Return the [x, y] coordinate for the center point of the cell that contains the specified text.  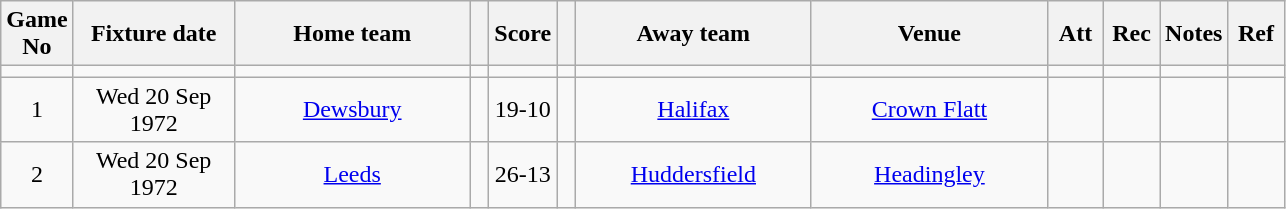
19-10 [523, 110]
Fixture date [154, 34]
Dewsbury [352, 110]
Notes [1194, 34]
Crown Flatt [929, 110]
Away team [693, 34]
Ref [1256, 34]
Game No [37, 34]
Home team [352, 34]
2 [37, 174]
Att [1075, 34]
Leeds [352, 174]
Halifax [693, 110]
Rec [1132, 34]
Huddersfield [693, 174]
26-13 [523, 174]
Headingley [929, 174]
Score [523, 34]
1 [37, 110]
Venue [929, 34]
